Return the [X, Y] coordinate for the center point of the cell that contains the specified text.  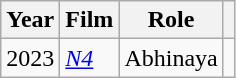
Film [90, 20]
Role [171, 20]
Year [30, 20]
2023 [30, 58]
N4 [90, 58]
Abhinaya [171, 58]
